Pinpoint the cell where the given text exists, returning its [x, y] midpoint coordinate. 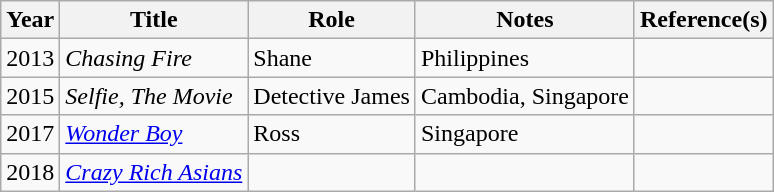
Crazy Rich Asians [154, 172]
Title [154, 20]
Ross [332, 134]
Singapore [524, 134]
Reference(s) [704, 20]
Role [332, 20]
2017 [30, 134]
2013 [30, 58]
Cambodia, Singapore [524, 96]
Shane [332, 58]
2018 [30, 172]
Chasing Fire [154, 58]
Notes [524, 20]
Philippines [524, 58]
Selfie, The Movie [154, 96]
Detective James [332, 96]
Year [30, 20]
2015 [30, 96]
Wonder Boy [154, 134]
